Determine the [X, Y] coordinate at the center of the cell enclosing the given text.  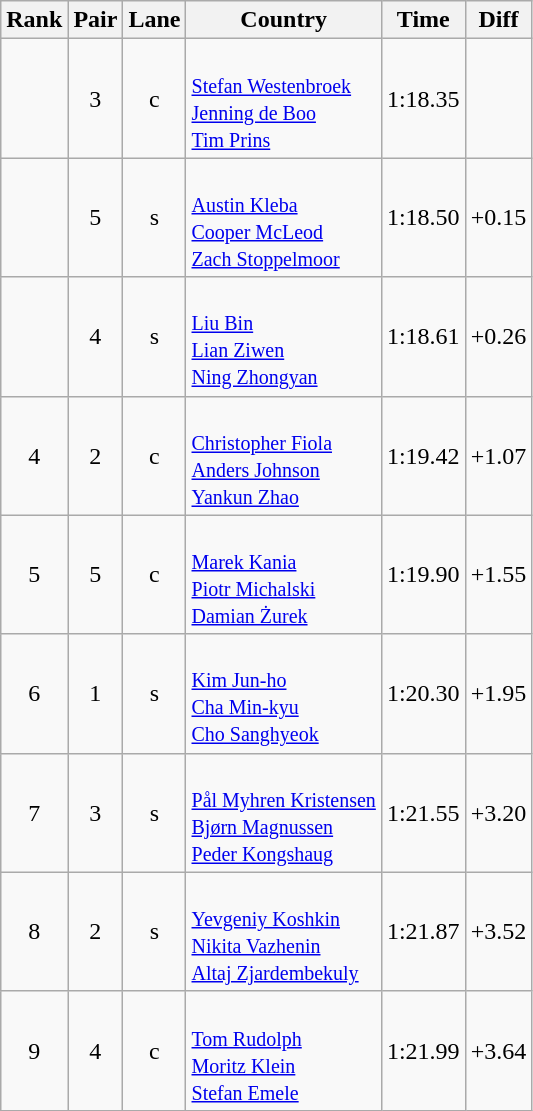
+1.55 [498, 574]
Country [284, 20]
Yevgeniy KoshkinNikita VazheninAltaj Zjardembekuly [284, 932]
1:18.35 [423, 98]
1:19.90 [423, 574]
7 [34, 812]
1:18.61 [423, 336]
8 [34, 932]
Pair [96, 20]
Austin KlebaCooper McLeodZach Stoppelmoor [284, 218]
Lane [154, 20]
+3.20 [498, 812]
Marek KaniaPiotr MichalskiDamian Żurek [284, 574]
+0.15 [498, 218]
Liu BinLian ZiwenNing Zhongyan [284, 336]
1:21.55 [423, 812]
1:21.99 [423, 1050]
+3.64 [498, 1050]
+3.52 [498, 932]
9 [34, 1050]
Christopher FiolaAnders JohnsonYankun Zhao [284, 456]
Kim Jun-hoCha Min-kyuCho Sanghyeok [284, 694]
6 [34, 694]
Tom RudolphMoritz KleinStefan Emele [284, 1050]
Time [423, 20]
1 [96, 694]
Stefan WestenbroekJenning de BooTim Prins [284, 98]
1:18.50 [423, 218]
1:19.42 [423, 456]
Pål Myhren KristensenBjørn MagnussenPeder Kongshaug [284, 812]
1:20.30 [423, 694]
+1.95 [498, 694]
Diff [498, 20]
+0.26 [498, 336]
Rank [34, 20]
+1.07 [498, 456]
1:21.87 [423, 932]
